Return [X, Y] of the center of cell containing provided text 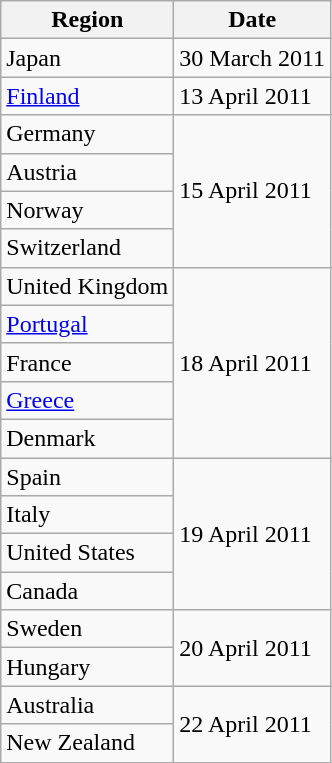
Norway [88, 210]
Italy [88, 515]
Denmark [88, 438]
Spain [88, 477]
New Zealand [88, 743]
Austria [88, 172]
France [88, 362]
30 March 2011 [252, 58]
Greece [88, 400]
15 April 2011 [252, 191]
Japan [88, 58]
Germany [88, 134]
Canada [88, 591]
22 April 2011 [252, 724]
18 April 2011 [252, 362]
13 April 2011 [252, 96]
Sweden [88, 629]
United States [88, 553]
19 April 2011 [252, 534]
Finland [88, 96]
20 April 2011 [252, 648]
Hungary [88, 667]
Region [88, 20]
United Kingdom [88, 286]
Date [252, 20]
Australia [88, 705]
Portugal [88, 324]
Switzerland [88, 248]
